Search for the cell housing the specified text and yield its (x, y) center coordinate. 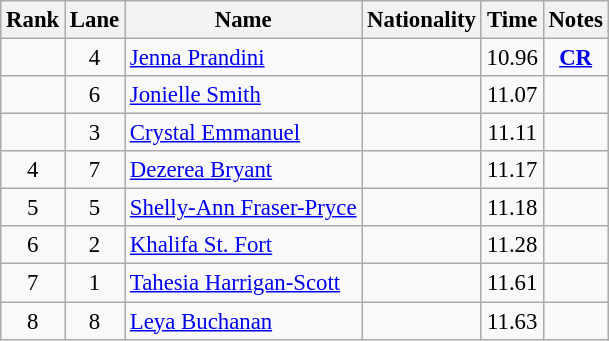
1 (95, 283)
11.63 (512, 321)
11.17 (512, 170)
11.11 (512, 133)
Name (244, 20)
11.18 (512, 208)
Shelly-Ann Fraser-Pryce (244, 208)
11.07 (512, 95)
Jenna Prandini (244, 58)
Rank (33, 20)
10.96 (512, 58)
Crystal Emmanuel (244, 133)
3 (95, 133)
Lane (95, 20)
Time (512, 20)
CR (576, 58)
11.61 (512, 283)
2 (95, 245)
Leya Buchanan (244, 321)
11.28 (512, 245)
Notes (576, 20)
Dezerea Bryant (244, 170)
Khalifa St. Fort (244, 245)
Tahesia Harrigan-Scott (244, 283)
Jonielle Smith (244, 95)
Nationality (422, 20)
